For the text-containing cell, return its midpoint in (X, Y) coordinate format. 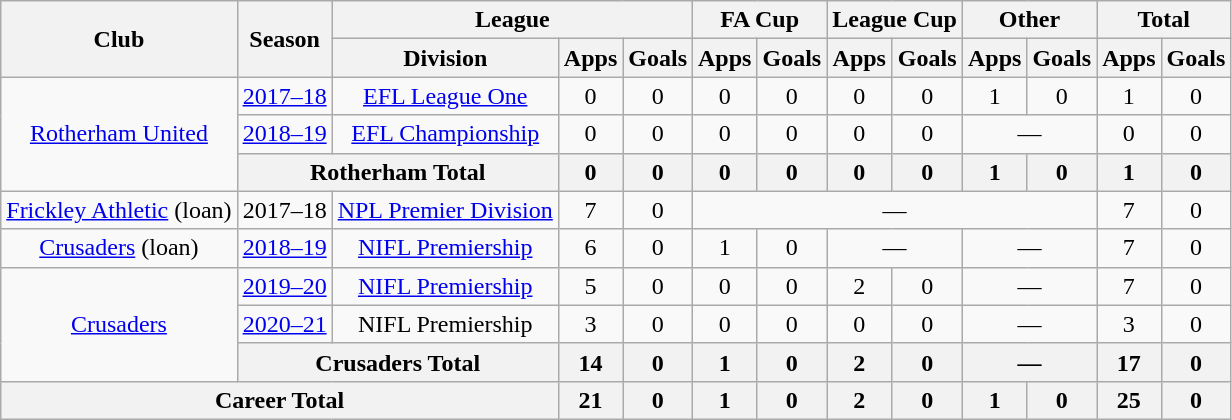
League Cup (895, 20)
Total (1164, 20)
17 (1129, 362)
EFL League One (445, 96)
League (512, 20)
EFL Championship (445, 134)
Other (1029, 20)
21 (590, 400)
Club (119, 39)
Career Total (280, 400)
2019–20 (284, 286)
Crusaders Total (398, 362)
Season (284, 39)
14 (590, 362)
25 (1129, 400)
Crusaders (119, 324)
Division (445, 58)
Crusaders (loan) (119, 248)
FA Cup (760, 20)
Rotherham United (119, 134)
6 (590, 248)
2020–21 (284, 324)
NPL Premier Division (445, 210)
Rotherham Total (398, 172)
Frickley Athletic (loan) (119, 210)
5 (590, 286)
